Capture the cell that displays the provided text and extract its (x, y) central coordinate. 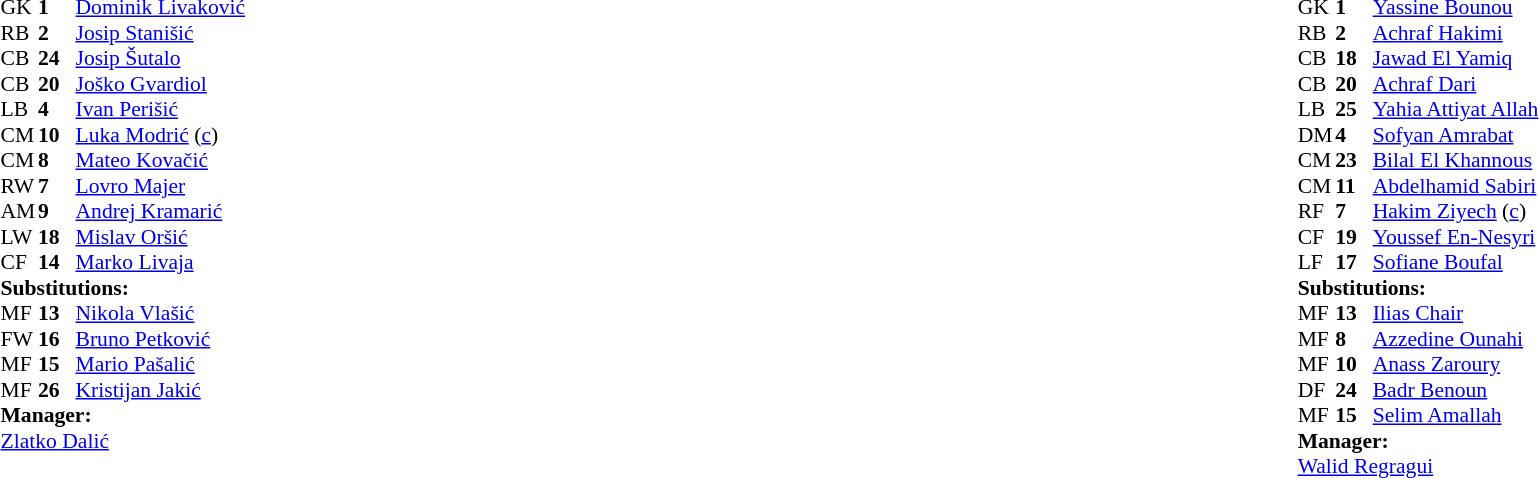
DM (1317, 135)
Yahia Attiyat Allah (1456, 109)
14 (57, 263)
Selim Amallah (1456, 415)
Azzedine Ounahi (1456, 339)
Lovro Majer (161, 186)
16 (57, 339)
26 (57, 390)
Nikola Vlašić (161, 313)
LF (1317, 263)
17 (1354, 263)
Marko Livaja (161, 263)
Bruno Petković (161, 339)
Ivan Perišić (161, 109)
25 (1354, 109)
Achraf Dari (1456, 84)
Josip Šutalo (161, 59)
Bilal El Khannous (1456, 161)
Sofyan Amrabat (1456, 135)
Jawad El Yamiq (1456, 59)
Achraf Hakimi (1456, 33)
LW (19, 237)
9 (57, 211)
Mario Pašalić (161, 365)
Kristijan Jakić (161, 390)
Hakim Ziyech (c) (1456, 211)
23 (1354, 161)
Anass Zaroury (1456, 365)
AM (19, 211)
RF (1317, 211)
Luka Modrić (c) (161, 135)
Youssef En-Nesyri (1456, 237)
FW (19, 339)
Zlatko Dalić (122, 441)
Andrej Kramarić (161, 211)
19 (1354, 237)
Abdelhamid Sabiri (1456, 186)
Mislav Oršić (161, 237)
11 (1354, 186)
Ilias Chair (1456, 313)
Joško Gvardiol (161, 84)
DF (1317, 390)
Josip Stanišić (161, 33)
Mateo Kovačić (161, 161)
Sofiane Boufal (1456, 263)
Badr Benoun (1456, 390)
RW (19, 186)
